Extract the [x, y] coordinate from the center of the cell holding the provided text.  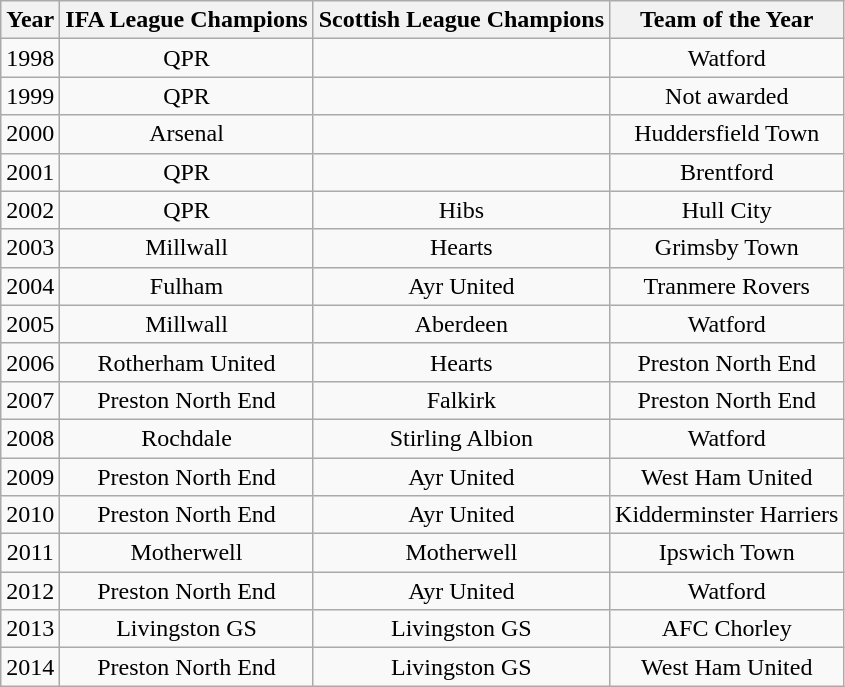
2006 [30, 362]
Rotherham United [186, 362]
Scottish League Champions [461, 20]
Hibs [461, 210]
Kidderminster Harriers [727, 515]
Not awarded [727, 96]
1998 [30, 58]
Falkirk [461, 400]
Year [30, 20]
Stirling Albion [461, 438]
2004 [30, 286]
2002 [30, 210]
2007 [30, 400]
Brentford [727, 172]
Aberdeen [461, 324]
Rochdale [186, 438]
Huddersfield Town [727, 134]
Fulham [186, 286]
Arsenal [186, 134]
Tranmere Rovers [727, 286]
Ipswich Town [727, 553]
2000 [30, 134]
2013 [30, 629]
2008 [30, 438]
2009 [30, 477]
2005 [30, 324]
Team of the Year [727, 20]
2011 [30, 553]
2001 [30, 172]
IFA League Champions [186, 20]
Grimsby Town [727, 248]
Hull City [727, 210]
2014 [30, 667]
2012 [30, 591]
1999 [30, 96]
AFC Chorley [727, 629]
2003 [30, 248]
2010 [30, 515]
